Scan for the cell matching the given text and deliver its [x, y] coordinate at center. 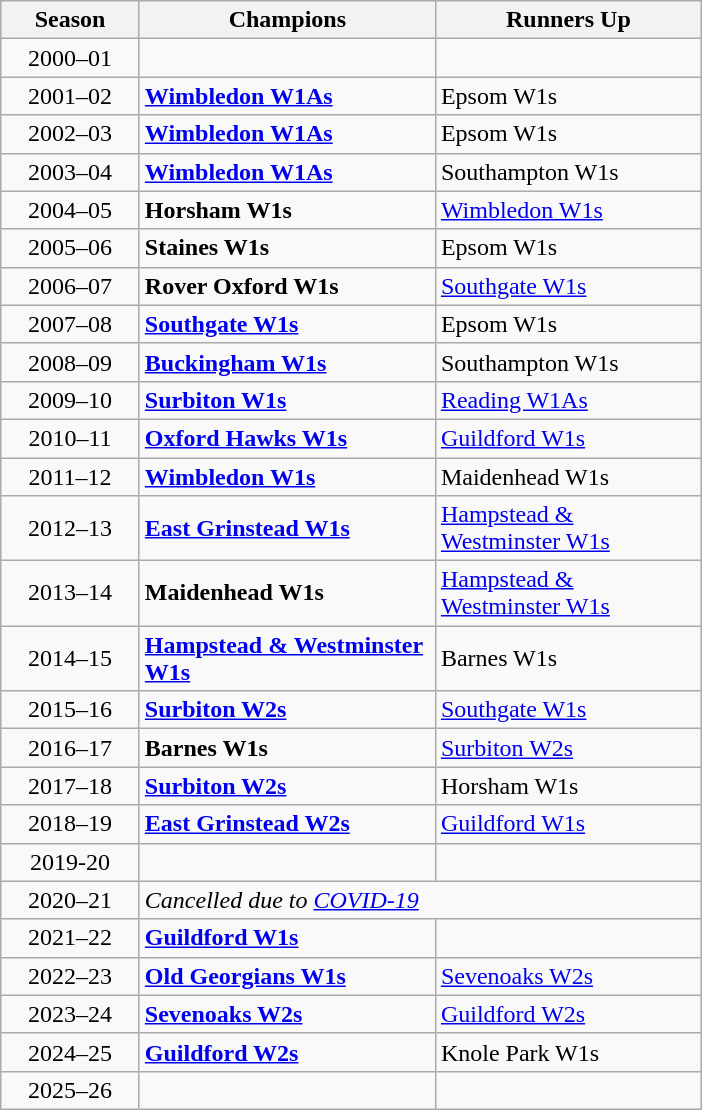
2008–09 [70, 362]
Buckingham W1s [287, 362]
East Grinstead W1s [287, 528]
2013–14 [70, 594]
2012–13 [70, 528]
2007–08 [70, 324]
Season [70, 20]
Runners Up [568, 20]
Reading W1As [568, 400]
Rover Oxford W1s [287, 286]
2009–10 [70, 400]
2025–26 [70, 1090]
2005–06 [70, 248]
2014–15 [70, 658]
2024–25 [70, 1052]
Champions [287, 20]
2022–23 [70, 976]
2020–21 [70, 900]
2018–19 [70, 824]
Surbiton W1s [287, 400]
Oxford Hawks W1s [287, 438]
2006–07 [70, 286]
Staines W1s [287, 248]
Cancelled due to COVID-19 [420, 900]
2003–04 [70, 172]
2015–16 [70, 710]
East Grinstead W2s [287, 824]
2002–03 [70, 134]
2011–12 [70, 477]
Old Georgians W1s [287, 976]
2004–05 [70, 210]
2010–11 [70, 438]
Knole Park W1s [568, 1052]
2017–18 [70, 786]
2023–24 [70, 1014]
2000–01 [70, 58]
2016–17 [70, 748]
2019-20 [70, 862]
2021–22 [70, 938]
2001–02 [70, 96]
